Return (X, Y) of the center of cell containing provided text 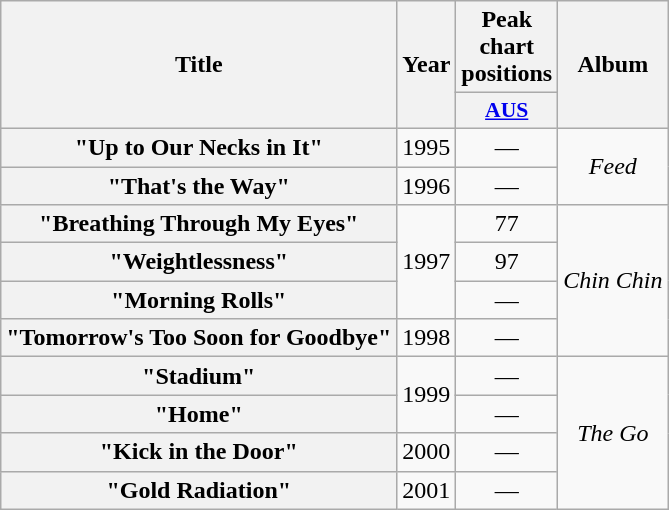
"Tomorrow's Too Soon for Goodbye" (199, 338)
1997 (426, 262)
"Up to Our Necks in It" (199, 147)
1996 (426, 185)
"Stadium" (199, 376)
Peak chart positions (507, 47)
"That's the Way" (199, 185)
Title (199, 65)
Album (613, 65)
"Morning Rolls" (199, 300)
97 (507, 262)
1998 (426, 338)
Year (426, 65)
1995 (426, 147)
2001 (426, 490)
"Weightlessness" (199, 262)
2000 (426, 452)
Feed (613, 166)
AUS (507, 111)
77 (507, 224)
1999 (426, 395)
Chin Chin (613, 281)
"Breathing Through My Eyes" (199, 224)
"Kick in the Door" (199, 452)
"Gold Radiation" (199, 490)
The Go (613, 433)
"Home" (199, 414)
